Determine the (x, y) coordinate at the center of the cell enclosing the given text.  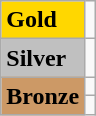
Silver (43, 58)
Bronze (43, 96)
Gold (43, 20)
